Pinpoint the cell where the given text exists, returning its (x, y) midpoint coordinate. 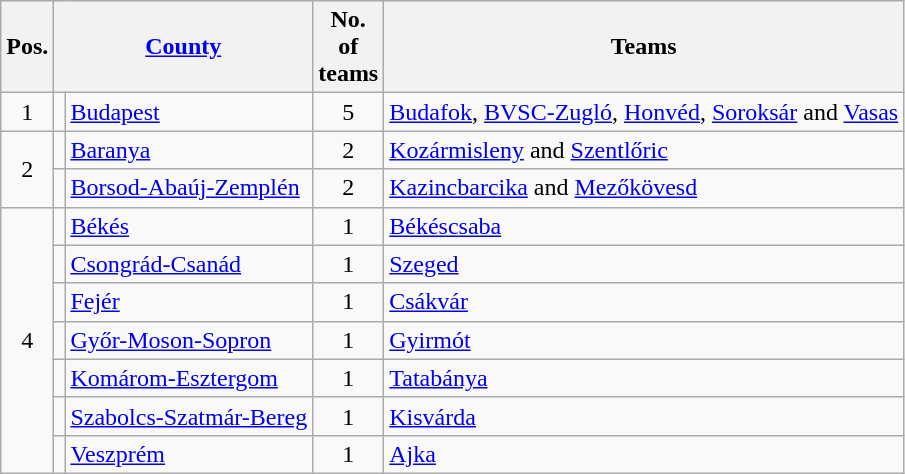
County (184, 47)
Budapest (189, 112)
Szeged (644, 264)
5 (348, 112)
Csongrád-Csanád (189, 264)
Békéscsaba (644, 226)
Kozármisleny and Szentlőric (644, 150)
Komárom-Esztergom (189, 378)
Budafok, BVSC-Zugló, Honvéd, Soroksár and Vasas (644, 112)
Baranya (189, 150)
Borsod-Abaúj-Zemplén (189, 188)
Pos. (28, 47)
No. of teams (348, 47)
Ajka (644, 454)
Békés (189, 226)
Kazincbarcika and Mezőkövesd (644, 188)
Fejér (189, 302)
Kisvárda (644, 416)
Veszprém (189, 454)
Szabolcs-Szatmár-Bereg (189, 416)
Gyirmót (644, 340)
Tatabánya (644, 378)
4 (28, 340)
Győr-Moson-Sopron (189, 340)
Csákvár (644, 302)
Teams (644, 47)
